Scan for the cell matching the given text and deliver its [x, y] coordinate at center. 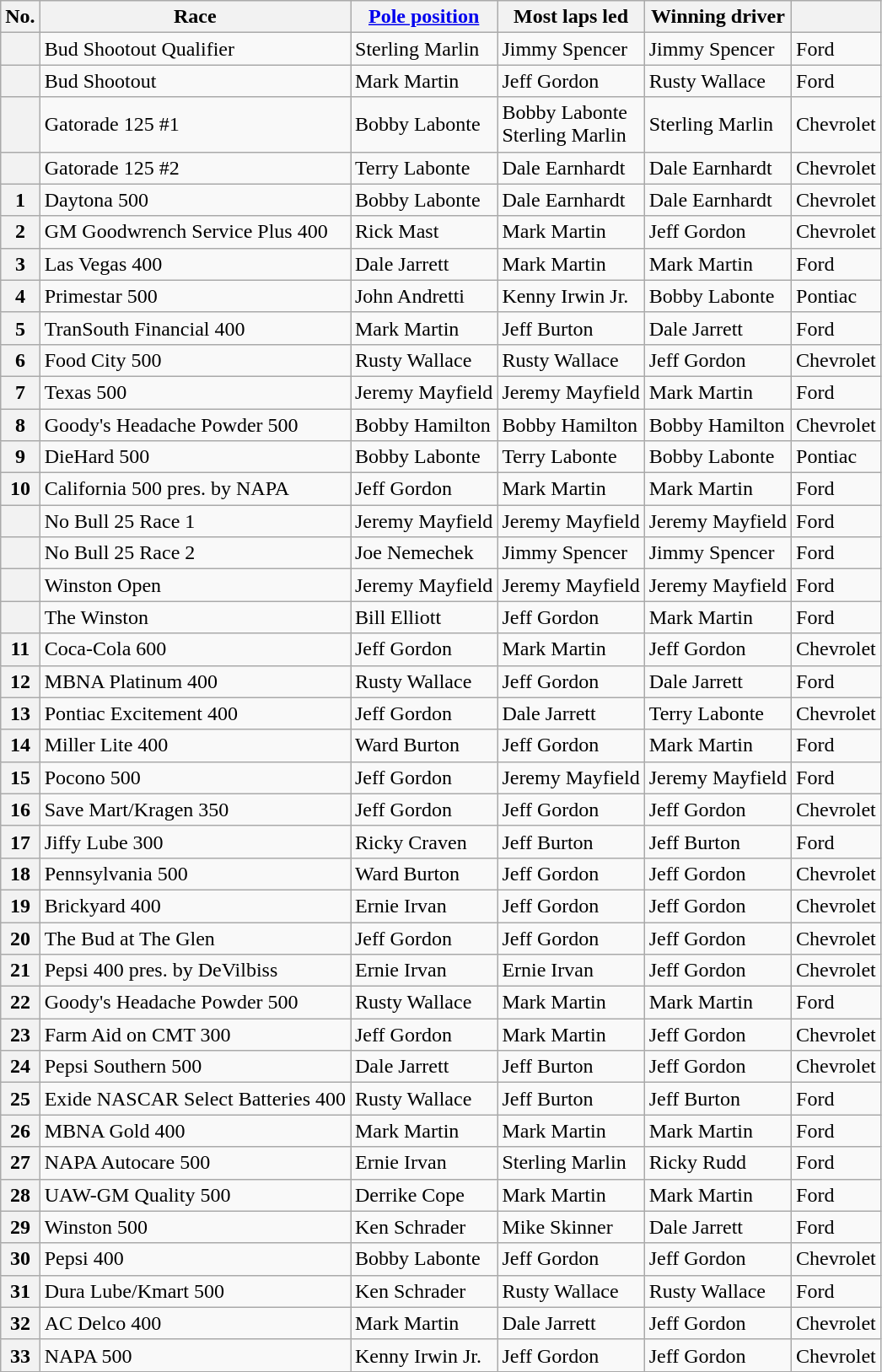
Farm Aid on CMT 300 [195, 1035]
10 [20, 489]
Daytona 500 [195, 200]
MBNA Gold 400 [195, 1131]
The Bud at The Glen [195, 939]
17 [20, 842]
NAPA Autocare 500 [195, 1163]
13 [20, 713]
16 [20, 810]
Primestar 500 [195, 296]
27 [20, 1163]
Bud Shootout Qualifier [195, 49]
30 [20, 1259]
Las Vegas 400 [195, 264]
Bud Shootout [195, 81]
32 [20, 1323]
Derrike Cope [424, 1195]
3 [20, 264]
Winston Open [195, 585]
9 [20, 457]
No Bull 25 Race 1 [195, 521]
Coca-Cola 600 [195, 649]
15 [20, 777]
TranSouth Financial 400 [195, 328]
2 [20, 232]
Pole position [424, 17]
7 [20, 392]
Ricky Craven [424, 842]
Joe Nemechek [424, 553]
Pennsylvania 500 [195, 874]
Race [195, 17]
Bobby Labonte Sterling Marlin [571, 125]
Winning driver [718, 17]
No. [20, 17]
18 [20, 874]
Ricky Rudd [718, 1163]
Pocono 500 [195, 777]
John Andretti [424, 296]
AC Delco 400 [195, 1323]
6 [20, 360]
DieHard 500 [195, 457]
12 [20, 681]
23 [20, 1035]
21 [20, 971]
1 [20, 200]
Food City 500 [195, 360]
Jiffy Lube 300 [195, 842]
5 [20, 328]
25 [20, 1099]
33 [20, 1355]
NAPA 500 [195, 1355]
Gatorade 125 #1 [195, 125]
Dura Lube/Kmart 500 [195, 1291]
Pepsi 400 [195, 1259]
Winston 500 [195, 1227]
22 [20, 1003]
MBNA Platinum 400 [195, 681]
29 [20, 1227]
Pepsi Southern 500 [195, 1067]
California 500 pres. by NAPA [195, 489]
Pepsi 400 pres. by DeVilbiss [195, 971]
4 [20, 296]
24 [20, 1067]
14 [20, 745]
UAW-GM Quality 500 [195, 1195]
31 [20, 1291]
11 [20, 649]
Most laps led [571, 17]
8 [20, 424]
19 [20, 906]
26 [20, 1131]
20 [20, 939]
Save Mart/Kragen 350 [195, 810]
28 [20, 1195]
Exide NASCAR Select Batteries 400 [195, 1099]
Miller Lite 400 [195, 745]
Brickyard 400 [195, 906]
Gatorade 125 #2 [195, 168]
Mike Skinner [571, 1227]
The Winston [195, 617]
GM Goodwrench Service Plus 400 [195, 232]
Bill Elliott [424, 617]
Texas 500 [195, 392]
Pontiac Excitement 400 [195, 713]
Rick Mast [424, 232]
No Bull 25 Race 2 [195, 553]
